Extract the (X, Y) coordinate from the center of the cell holding the provided text.  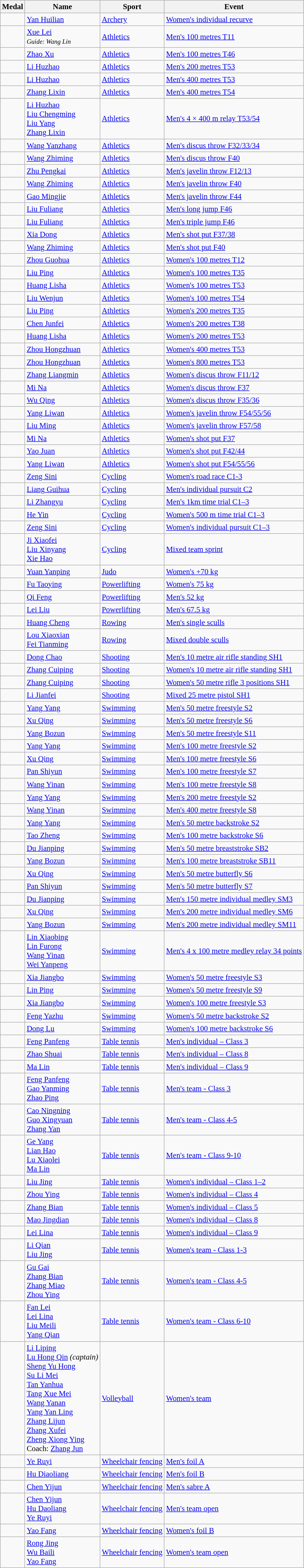
Volleyball (132, 1398)
Women's individual – Class 1–2 (234, 1182)
Archery (132, 20)
Mixed double sculls (234, 640)
Men's foil B (234, 1474)
Men's 4 x 100 metre medley relay 34 points (234, 951)
Huang Cheng (62, 622)
Men's individual – Class 8 (234, 1054)
Xue LeiGuide: Wang Lin (62, 37)
Women's team (234, 1398)
Men's 100 metre freestyle S8 (234, 784)
Li Zhangyu (62, 502)
Zhao Xu (62, 54)
Women's team - Class 4-5 (234, 1281)
Men's 50 metre butterfly S7 (234, 886)
Mixed 25 metre pistol SH1 (234, 695)
Women's +70 kg (234, 571)
Women's team - Class 6-10 (234, 1321)
Women's 100 metres T54 (234, 298)
Men's 150 metre individual medley SM3 (234, 899)
Men's 100 metres T46 (234, 54)
Men's 400 metre freestyle S8 (234, 810)
Women's discus throw F35/36 (234, 400)
Xia Dong (62, 235)
Women's 200 metres T38 (234, 324)
Men's 100 metre breaststroke SB11 (234, 861)
Women's team - Class 1-3 (234, 1250)
Rong Jing Wu Baili Yao Fang (62, 1552)
Men's 200 metre freestyle S2 (234, 797)
Women's 100 metre backstroke S6 (234, 1028)
Lei Lina (62, 1233)
Event (234, 7)
Chen Yijun (62, 1487)
Wu Qing (62, 400)
Men's shot put F37/38 (234, 235)
Women's foil B (234, 1530)
Zhang Lixin (62, 93)
Women's road race C1-3 (234, 477)
Sport (132, 7)
Hu Diaoliang (62, 1474)
Women's individual pursuit C1–3 (234, 528)
Women's 50 metre freestyle S9 (234, 990)
Liang Guihua (62, 489)
Men's 50 metre freestyle S6 (234, 721)
Men's 50 metre breaststroke SB2 (234, 848)
Men's 200 metre individual medley SM11 (234, 925)
Zhao Shuai (62, 1054)
Liu Ming (62, 426)
Name (62, 7)
Men's 52 kg (234, 597)
Women's 10 metre air rifle standing SH1 (234, 670)
Men's 100 metre backstroke S6 (234, 836)
Dong Lu (62, 1028)
Men's discus throw F32/33/34 (234, 145)
Women's team open (234, 1552)
Mao Jingdian (62, 1220)
Women's individual – Class 8 (234, 1220)
Women's discus throw F37 (234, 387)
Men's single sculls (234, 622)
Zhou Guohua (62, 260)
Men's sabre A (234, 1487)
Zhang Bian (62, 1207)
Zhang Liangmin (62, 375)
Women's javelin throw F57/58 (234, 426)
Ye Ruyi (62, 1461)
Women's individual recurve (234, 20)
Mixed team sprint (234, 549)
Women's shot put F54/55/56 (234, 464)
Men's individual – Class 3 (234, 1041)
Fu Taoying (62, 584)
Men's 50 metre butterfly S6 (234, 873)
Medal (13, 7)
Women's javelin throw F54/55/56 (234, 413)
Lin Ping (62, 990)
Qi Feng (62, 597)
Men's 50 metre backstroke S2 (234, 823)
Men's 100 metre freestyle S6 (234, 759)
Lin Xiaobing Lin Furong Wang Yinan Wei Yanpeng (62, 951)
He Yin (62, 515)
Chen Yijun Hu Daoliang Ye Ruyi (62, 1509)
Men's team open (234, 1509)
Men's foil A (234, 1461)
Men's 67.5 kg (234, 609)
Men's 50 metre freestyle S2 (234, 708)
Men's 100 metre freestyle S7 (234, 772)
Men's 1km time trial C1–3 (234, 502)
Liu Jing (62, 1182)
Women's discus throw F11/12 (234, 375)
Women's individual – Class 9 (234, 1233)
Men's 400 metres T53 (234, 80)
Fan Lei Lei Lina Liu Meili Yang Qian (62, 1321)
Women's 50 metre freestyle S3 (234, 978)
Men's triple jump F46 (234, 222)
Men's 50 metre freestyle S11 (234, 733)
Women's shot put F42/44 (234, 451)
Chen Junfei (62, 324)
Women's 75 kg (234, 584)
Men's shot put F40 (234, 247)
Ge Yang Lian Hao Lu Xiaolei Ma Lin (62, 1155)
Men's 200 metre individual medley SM6 (234, 912)
Li Qian Liu Jing (62, 1250)
Ma Lin (62, 1067)
Women's 200 metres T35 (234, 311)
Women's 400 metres T53 (234, 349)
Judo (132, 571)
Li Jianfei (62, 695)
Zhou Ying (62, 1194)
Zhu Pengkai (62, 171)
Yan Huilian (62, 20)
Men's 400 metres T54 (234, 93)
Lei Liu (62, 609)
Men's individual pursuit C2 (234, 489)
Women's 100 metres T12 (234, 260)
Women's individual – Class 5 (234, 1207)
Ji XiaofeiLiu XinyangXie Hao (62, 549)
Dong Chao (62, 657)
Women's 800 metres T53 (234, 362)
Yuan Yanping (62, 571)
Men's discus throw F40 (234, 158)
Men's 10 metre air rifle standing SH1 (234, 657)
Men's individual – Class 9 (234, 1067)
Cao Ningning Guo Xingyuan Zhang Yan (62, 1120)
Li Huzhao Liu Chengming Liu Yang Zhang Lixin (62, 119)
Women's 100 metres T35 (234, 273)
Men's 100 metres T11 (234, 37)
Men's javelin throw F44 (234, 196)
Gao Mingjie (62, 196)
Men's javelin throw F40 (234, 183)
Yao Fang (62, 1530)
Men's 200 metres T53 (234, 67)
Women's 200 metres T53 (234, 337)
Women's 50 metre rifle 3 positions SH1 (234, 682)
Women's 50 metre backstroke S2 (234, 1016)
Feng Yazhu (62, 1016)
Lou XiaoxianFei Tianming (62, 640)
Men's 100 metre freestyle S2 (234, 746)
Women's 100 metre freestyle S3 (234, 1003)
Wang Yanzhang (62, 145)
Men's team - Class 3 (234, 1089)
Men's javelin throw F12/13 (234, 171)
Liu Wenjun (62, 298)
Women's 100 metres T53 (234, 285)
Feng Panfeng Gao Yanming Zhao Ping (62, 1089)
Yao Juan (62, 451)
Feng Panfeng (62, 1041)
Men's team - Class 9-10 (234, 1155)
Men's 4 × 400 m relay T53/54 (234, 119)
Gu Gai Zhang Bian Zhang Miao Zhou Ying (62, 1281)
Women's shot put F37 (234, 438)
Tao Zheng (62, 836)
Men's long jump F46 (234, 209)
Men's team - Class 4-5 (234, 1120)
Women's individual – Class 4 (234, 1194)
Women's 500 m time trial C1–3 (234, 515)
